For the text-containing cell, return its midpoint in (X, Y) coordinate format. 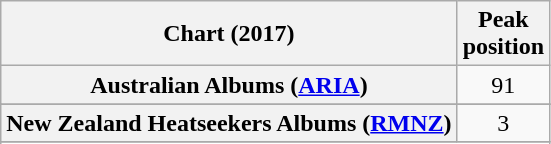
Australian Albums (ARIA) (229, 85)
Peak position (503, 34)
3 (503, 123)
New Zealand Heatseekers Albums (RMNZ) (229, 123)
Chart (2017) (229, 34)
91 (503, 85)
